Extract the [x, y] coordinate from the center of the cell holding the provided text.  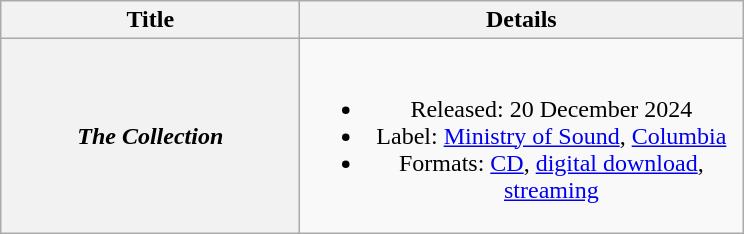
The Collection [150, 136]
Released: 20 December 2024Label: Ministry of Sound, ColumbiaFormats: CD, digital download, streaming [522, 136]
Title [150, 20]
Details [522, 20]
